Determine the (X, Y) coordinate at the center of the cell enclosing the given text.  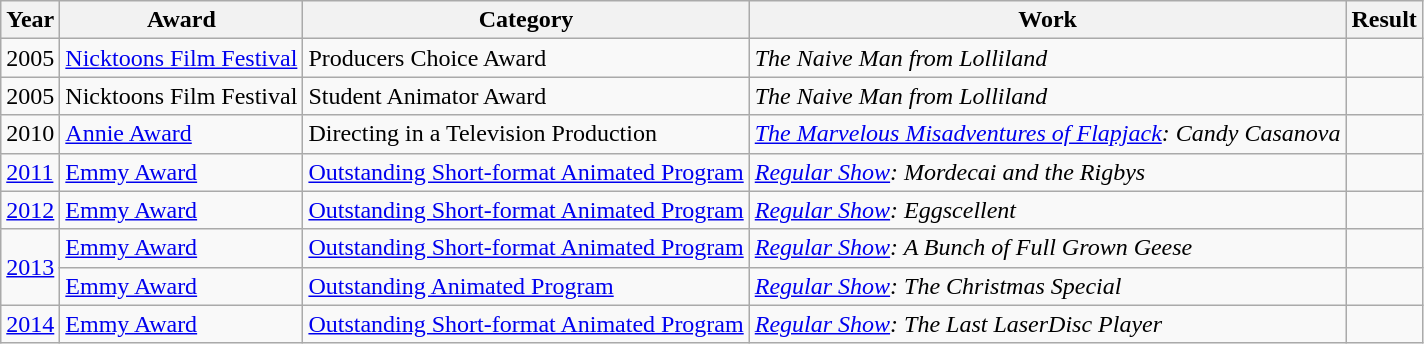
2010 (30, 134)
The Marvelous Misadventures of Flapjack: Candy Casanova (1048, 134)
Award (182, 20)
Regular Show: The Last LaserDisc Player (1048, 324)
2012 (30, 210)
Result (1384, 20)
Regular Show: The Christmas Special (1048, 286)
Work (1048, 20)
Outstanding Animated Program (526, 286)
Producers Choice Award (526, 58)
Annie Award (182, 134)
Student Animator Award (526, 96)
2011 (30, 172)
Year (30, 20)
Directing in a Television Production (526, 134)
Regular Show: Eggscellent (1048, 210)
Regular Show: A Bunch of Full Grown Geese (1048, 248)
2013 (30, 267)
Regular Show: Mordecai and the Rigbys (1048, 172)
2014 (30, 324)
Category (526, 20)
